Find where the given text appears and provide that cell's center as [x, y] coordinate. 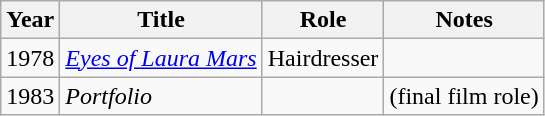
1983 [30, 96]
(final film role) [464, 96]
Title [161, 20]
Notes [464, 20]
Portfolio [161, 96]
Hairdresser [323, 58]
1978 [30, 58]
Year [30, 20]
Eyes of Laura Mars [161, 58]
Role [323, 20]
